Extract the [x, y] coordinate from the center of the cell holding the provided text.  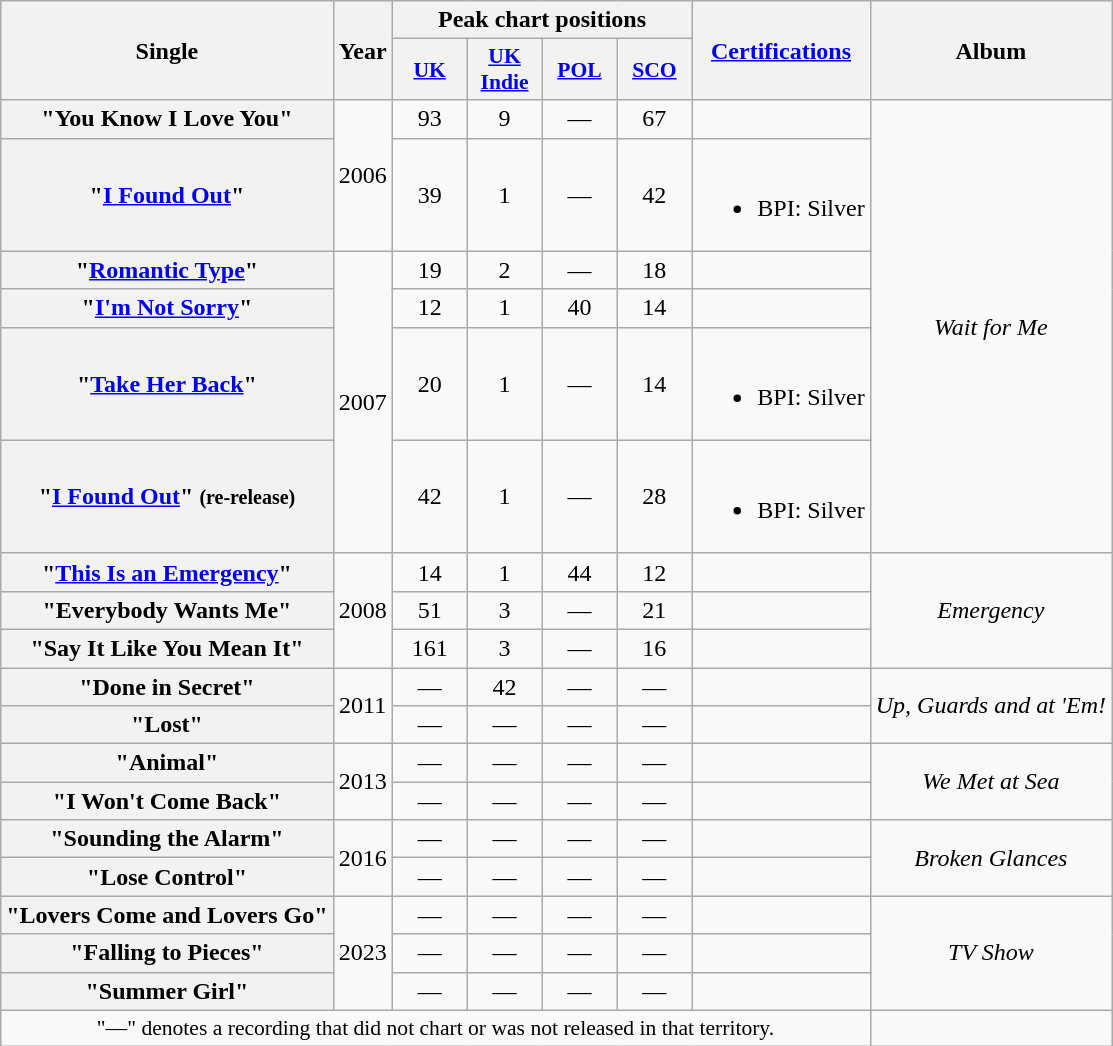
2008 [362, 610]
2016 [362, 858]
51 [430, 610]
39 [430, 194]
2011 [362, 706]
2007 [362, 402]
POL [580, 70]
"Sounding the Alarm" [167, 839]
Single [167, 50]
"Romantic Type" [167, 270]
16 [654, 648]
SCO [654, 70]
Album [990, 50]
We Met at Sea [990, 782]
Emergency [990, 610]
40 [580, 308]
"Summer Girl" [167, 991]
Broken Glances [990, 858]
Wait for Me [990, 326]
UKIndie [504, 70]
28 [654, 496]
9 [504, 119]
2023 [362, 953]
"Lost" [167, 725]
18 [654, 270]
67 [654, 119]
"This Is an Emergency" [167, 572]
Up, Guards and at 'Em! [990, 706]
44 [580, 572]
"Say It Like You Mean It" [167, 648]
2013 [362, 782]
UK [430, 70]
"—" denotes a recording that did not chart or was not released in that territory. [436, 1028]
TV Show [990, 953]
93 [430, 119]
"I Found Out" (re-release) [167, 496]
"Lovers Come and Lovers Go" [167, 915]
20 [430, 384]
161 [430, 648]
2 [504, 270]
"I Found Out" [167, 194]
"I Won't Come Back" [167, 801]
2006 [362, 176]
"Take Her Back" [167, 384]
"Falling to Pieces" [167, 953]
19 [430, 270]
Peak chart positions [542, 20]
Year [362, 50]
Certifications [781, 50]
"Lose Control" [167, 877]
"Done in Secret" [167, 687]
"Everybody Wants Me" [167, 610]
21 [654, 610]
"I'm Not Sorry" [167, 308]
"Animal" [167, 763]
"You Know I Love You" [167, 119]
